From the cell containing the given text, extract its center point as [X, Y] coordinate. 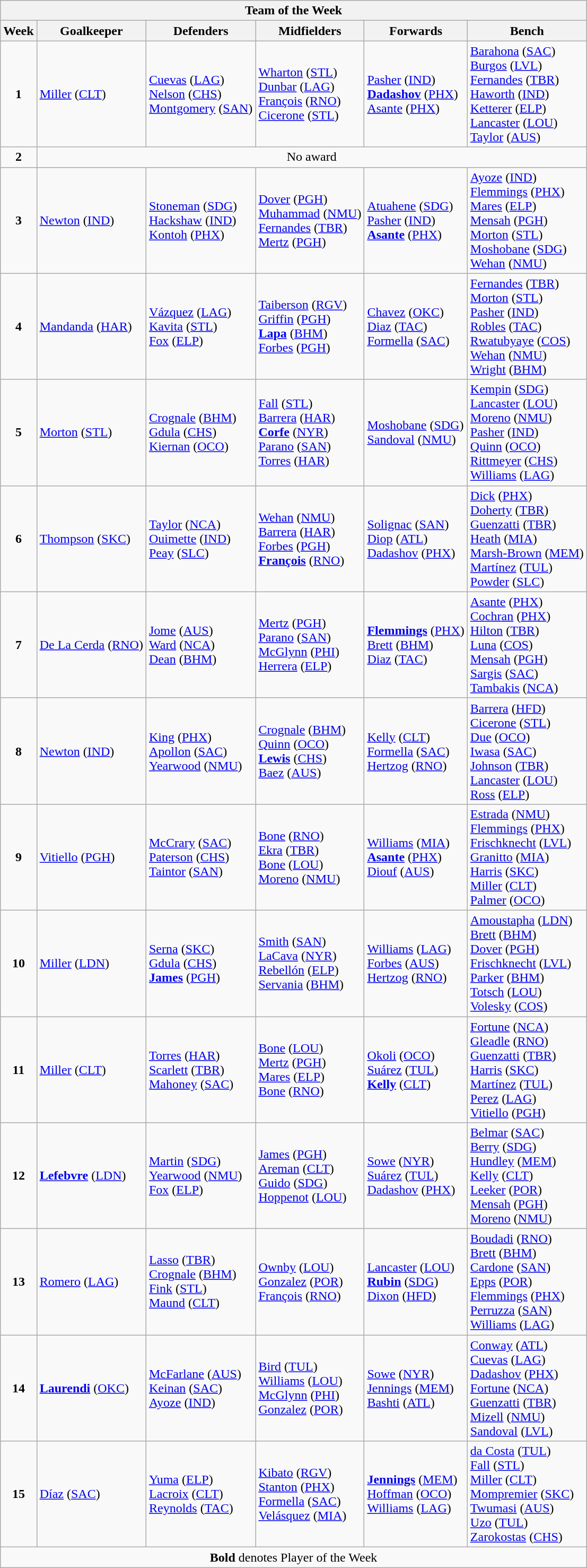
Laurendi (OKC) [91, 1388]
Defenders [200, 31]
Bird (TUL) Williams (LOU) McGlynn (PHI) Gonzalez (POR) [310, 1388]
Fortune (NCA) Gleadle (RNO) Guenzatti (TBR) Harris (SKC) Martínez (TUL) Perez (LAG) Vitiello (PGH) [527, 1070]
Sowe (NYR) Jennings (MEM) Bashti (ATL) [416, 1388]
Atuahene (SDG) Pasher (IND) Asante (PHX) [416, 220]
Bone (LOU) Mertz (PGH) Mares (ELP) Bone (RNO) [310, 1070]
Crognale (BHM) Gdula (CHS) Kiernan (OCO) [200, 432]
Thompson (SKC) [91, 539]
Martin (SDG) Yearwood (NMU) Fox (ELP) [200, 1176]
Stoneman (SDG) Hackshaw (IND) Kontoh (PHX) [200, 220]
Mertz (PGH) Parano (SAN) McGlynn (PHI) Herrera (ELP) [310, 645]
Yuma (ELP) Lacroix (CLT) Reynolds (TAC) [200, 1494]
Mandanda (HAR) [91, 326]
Kelly (CLT) Formella (SAC) Hertzog (RNO) [416, 751]
Lancaster (LOU) Rubin (SDG) Dixon (HFD) [416, 1282]
Smith (SAN) LaCava (NYR) Rebellón (ELP) Servania (BHM) [310, 963]
Kibato (RGV) Stanton (PHX) Formella (SAC) Velásquez (MIA) [310, 1494]
Kempin (SDG) Lancaster (LOU) Moreno (NMU) Pasher (IND) Quinn (OCO) Rittmeyer (CHS) Williams (LAG) [527, 432]
6 [19, 539]
Romero (LAG) [91, 1282]
Miller (LDN) [91, 963]
13 [19, 1282]
Morton (STL) [91, 432]
Dick (PHX) Doherty (TBR) Guenzatti (TBR) Heath (MIA) Marsh-Brown (MEM) Martínez (TUL) Powder (SLC) [527, 539]
da Costa (TUL) Fall (STL) Miller (CLT) Mompremier (SKC) Twumasi (AUS) Uzo (TUL) Zarokostas (CHS) [527, 1494]
Taiberson (RGV) Griffin (PGH) Lapa (BHM) Forbes (PGH) [310, 326]
Dover (PGH) Muhammad (NMU) Fernandes (TBR) Mertz (PGH) [310, 220]
Bone (RNO) Ekra (TBR) Bone (LOU) Moreno (NMU) [310, 857]
McCrary (SAC) Paterson (CHS) Taintor (SAN) [200, 857]
Belmar (SAC) Berry (SDG) Hundley (MEM) Kelly (CLT) Leeker (POR) Mensah (PGH) Moreno (NMU) [527, 1176]
Ayoze (IND) Flemmings (PHX) Mares (ELP) Mensah (PGH) Morton (STL) Moshobane (SDG) Wehan (NMU) [527, 220]
5 [19, 432]
Vázquez (LAG) Kavita (STL) Fox (ELP) [200, 326]
King (PHX) Apollon (SAC) Yearwood (NMU) [200, 751]
Lefebvre (LDN) [91, 1176]
Jome (AUS) Ward (NCA) Dean (BHM) [200, 645]
Boudadi (RNO) Brett (BHM) Cardone (SAN) Epps (POR) Flemmings (PHX) Perruzza (SAN) Williams (LAG) [527, 1282]
Conway (ATL) Cuevas (LAG) Dadashov (PHX) Fortune (NCA) Guenzatti (TBR) Mizell (NMU) Sandoval (LVL) [527, 1388]
Sowe (NYR) Suárez (TUL) Dadashov (PHX) [416, 1176]
10 [19, 963]
McFarlane (AUS) Keinan (SAC) Ayoze (IND) [200, 1388]
Barahona (SAC) Burgos (LVL) Fernandes (TBR) Haworth (IND) Ketterer (ELP) Lancaster (LOU) Taylor (AUS) [527, 94]
14 [19, 1388]
Team of the Week [294, 11]
15 [19, 1494]
Pasher (IND) Dadashov (PHX) Asante (PHX) [416, 94]
Chavez (OKC) Diaz (TAC) Formella (SAC) [416, 326]
Amoustapha (LDN) Brett (BHM) Dover (PGH) Frischknecht (LVL) Parker (BHM) Totsch (LOU) Volesky (COS) [527, 963]
Moshobane (SDG) Sandoval (NMU) [416, 432]
Okoli (OCO) Suárez (TUL) Kelly (CLT) [416, 1070]
Díaz (SAC) [91, 1494]
Taylor (NCA) Ouimette (IND) Peay (SLC) [200, 539]
Flemmings (PHX) Brett (BHM) Diaz (TAC) [416, 645]
No award [312, 157]
1 [19, 94]
Williams (MIA) Asante (PHX) Diouf (AUS) [416, 857]
Vitiello (PGH) [91, 857]
8 [19, 751]
Serna (SKC) Gdula (CHS) James (PGH) [200, 963]
9 [19, 857]
Wehan (NMU) Barrera (HAR) Forbes (PGH) François (RNO) [310, 539]
James (PGH) Areman (CLT) Guido (SDG) Hoppenot (LOU) [310, 1176]
Midfielders [310, 31]
Lasso (TBR) Crognale (BHM) Fink (STL) Maund (CLT) [200, 1282]
Estrada (NMU) Flemmings (PHX) Frischknecht (LVL) Granitto (MIA) Harris (SKC) Miller (CLT) Palmer (OCO) [527, 857]
De La Cerda (RNO) [91, 645]
7 [19, 645]
Fernandes (TBR) Morton (STL) Pasher (IND) Robles (TAC) Rwatubyaye (COS) Wehan (NMU) Wright (BHM) [527, 326]
Crognale (BHM) Quinn (OCO) Lewis (CHS) Baez (AUS) [310, 751]
Bench [527, 31]
Forwards [416, 31]
Wharton (STL) Dunbar (LAG) François (RNO) Cicerone (STL) [310, 94]
Fall (STL) Barrera (HAR) Corfe (NYR) Parano (SAN) Torres (HAR) [310, 432]
Jennings (MEM) Hoffman (OCO) Williams (LAG) [416, 1494]
3 [19, 220]
Asante (PHX) Cochran (PHX) Hilton (TBR) Luna (COS) Mensah (PGH) Sargis (SAC) Tambakis (NCA) [527, 645]
11 [19, 1070]
Williams (LAG) Forbes (AUS) Hertzog (RNO) [416, 963]
Solignac (SAN) Diop (ATL) Dadashov (PHX) [416, 539]
2 [19, 157]
4 [19, 326]
Barrera (HFD) Cicerone (STL) Due (OCO) Iwasa (SAC) Johnson (TBR) Lancaster (LOU) Ross (ELP) [527, 751]
Cuevas (LAG) Nelson (CHS) Montgomery (SAN) [200, 94]
Torres (HAR) Scarlett (TBR) Mahoney (SAC) [200, 1070]
Goalkeeper [91, 31]
Bold denotes Player of the Week [294, 1557]
12 [19, 1176]
Week [19, 31]
Ownby (LOU) Gonzalez (POR) François (RNO) [310, 1282]
